Pinpoint the cell where the given text exists, returning its (X, Y) midpoint coordinate. 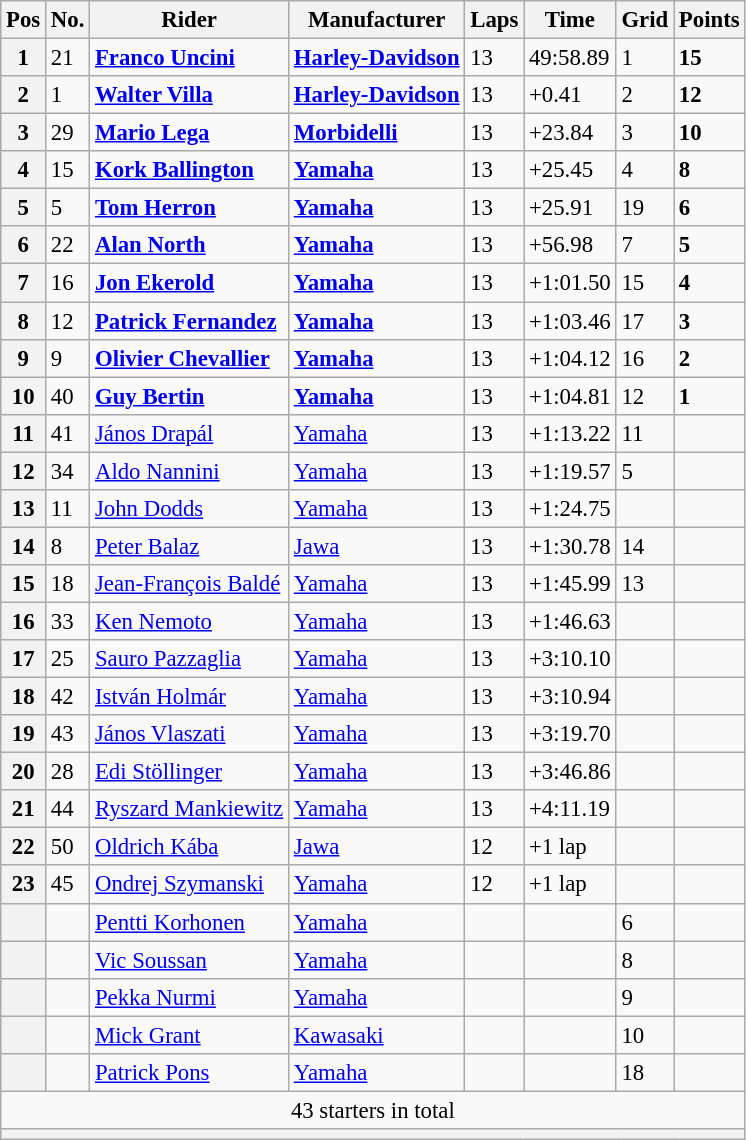
Laps (494, 20)
+1:46.63 (570, 621)
+1:45.99 (570, 584)
34 (68, 471)
Mick Grant (190, 1035)
+56.98 (570, 245)
János Vlaszati (190, 734)
+1:13.22 (570, 433)
23 (24, 885)
Aldo Nannini (190, 471)
+25.45 (570, 170)
41 (68, 433)
Patrick Pons (190, 1073)
Vic Soussan (190, 960)
Alan North (190, 245)
Ondrej Szymanski (190, 885)
Tom Herron (190, 208)
42 (68, 697)
29 (68, 133)
43 starters in total (373, 1110)
John Dodds (190, 509)
Ryszard Mankiewitz (190, 809)
28 (68, 772)
+1:03.46 (570, 321)
+1:30.78 (570, 546)
Jean-François Baldé (190, 584)
Ken Nemoto (190, 621)
+3:10.94 (570, 697)
+23.84 (570, 133)
40 (68, 396)
+3:46.86 (570, 772)
43 (68, 734)
Patrick Fernandez (190, 321)
Kawasaki (376, 1035)
49:58.89 (570, 58)
Sauro Pazzaglia (190, 659)
Morbidelli (376, 133)
Olivier Chevallier (190, 358)
Kork Ballington (190, 170)
Edi Stöllinger (190, 772)
+25.91 (570, 208)
Jon Ekerold (190, 283)
Walter Villa (190, 95)
Pentti Korhonen (190, 922)
+1:01.50 (570, 283)
+1:04.12 (570, 358)
István Holmár (190, 697)
Guy Bertin (190, 396)
Time (570, 20)
Pos (24, 20)
No. (68, 20)
+3:10.10 (570, 659)
+1:19.57 (570, 471)
+3:19.70 (570, 734)
Oldrich Kába (190, 847)
33 (68, 621)
20 (24, 772)
45 (68, 885)
Manufacturer (376, 20)
Mario Lega (190, 133)
Peter Balaz (190, 546)
+0.41 (570, 95)
Points (710, 20)
Grid (644, 20)
+4:11.19 (570, 809)
János Drapál (190, 433)
50 (68, 847)
+1:04.81 (570, 396)
Pekka Nurmi (190, 997)
Rider (190, 20)
44 (68, 809)
+1:24.75 (570, 509)
25 (68, 659)
Franco Uncini (190, 58)
